Extract the (X, Y) coordinate from the center of the cell holding the provided text.  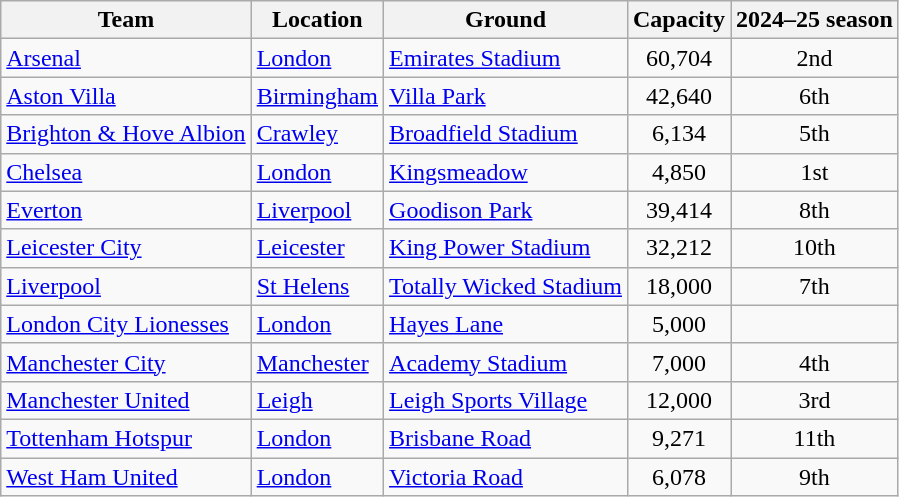
9,271 (678, 438)
Goodison Park (506, 210)
6,134 (678, 134)
5th (815, 134)
6,078 (678, 477)
Aston Villa (126, 96)
Capacity (678, 20)
60,704 (678, 58)
Manchester (317, 362)
Victoria Road (506, 477)
King Power Stadium (506, 248)
Leigh (317, 400)
11th (815, 438)
18,000 (678, 286)
2024–25 season (815, 20)
Leicester (317, 248)
Location (317, 20)
Arsenal (126, 58)
Kingsmeadow (506, 172)
Chelsea (126, 172)
12,000 (678, 400)
4,850 (678, 172)
Manchester City (126, 362)
Leicester City (126, 248)
Brisbane Road (506, 438)
1st (815, 172)
Brighton & Hove Albion (126, 134)
St Helens (317, 286)
Manchester United (126, 400)
3rd (815, 400)
London City Lionesses (126, 324)
West Ham United (126, 477)
8th (815, 210)
Totally Wicked Stadium (506, 286)
Everton (126, 210)
Broadfield Stadium (506, 134)
7,000 (678, 362)
10th (815, 248)
42,640 (678, 96)
Ground (506, 20)
Tottenham Hotspur (126, 438)
7th (815, 286)
Leigh Sports Village (506, 400)
Team (126, 20)
5,000 (678, 324)
6th (815, 96)
Emirates Stadium (506, 58)
32,212 (678, 248)
Crawley (317, 134)
Academy Stadium (506, 362)
9th (815, 477)
Hayes Lane (506, 324)
Villa Park (506, 96)
2nd (815, 58)
39,414 (678, 210)
Birmingham (317, 96)
4th (815, 362)
